Return the (x, y) coordinate for the center point of the cell that contains the specified text.  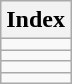
Index (36, 20)
